For the text-containing cell, return its midpoint in (X, Y) coordinate format. 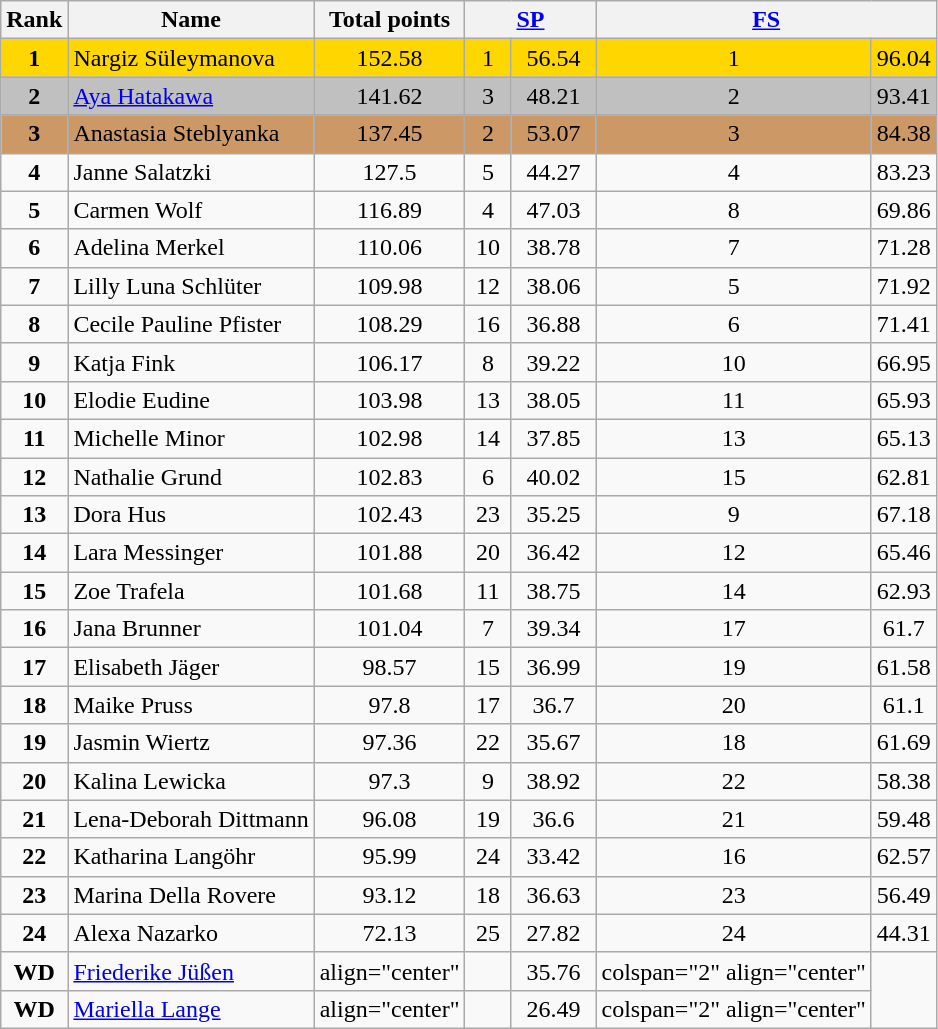
62.57 (904, 857)
Zoe Trafela (191, 591)
Alexa Nazarko (191, 933)
72.13 (390, 933)
108.29 (390, 324)
109.98 (390, 286)
56.49 (904, 895)
44.27 (554, 172)
95.99 (390, 857)
26.49 (554, 1009)
65.93 (904, 400)
102.83 (390, 477)
36.7 (554, 705)
96.04 (904, 58)
127.5 (390, 172)
71.92 (904, 286)
Elisabeth Jäger (191, 667)
Name (191, 20)
Elodie Eudine (191, 400)
40.02 (554, 477)
62.93 (904, 591)
Rank (34, 20)
93.12 (390, 895)
Anastasia Steblyanka (191, 134)
35.76 (554, 971)
36.6 (554, 819)
36.63 (554, 895)
97.8 (390, 705)
71.41 (904, 324)
39.22 (554, 362)
35.67 (554, 743)
58.38 (904, 781)
152.58 (390, 58)
61.7 (904, 629)
65.13 (904, 438)
Lara Messinger (191, 553)
38.75 (554, 591)
35.25 (554, 515)
33.42 (554, 857)
SP (530, 20)
37.85 (554, 438)
Nathalie Grund (191, 477)
61.58 (904, 667)
38.78 (554, 248)
38.06 (554, 286)
97.36 (390, 743)
67.18 (904, 515)
141.62 (390, 96)
38.05 (554, 400)
53.07 (554, 134)
Janne Salatzki (191, 172)
FS (766, 20)
106.17 (390, 362)
Dora Hus (191, 515)
98.57 (390, 667)
25 (488, 933)
61.1 (904, 705)
36.99 (554, 667)
47.03 (554, 210)
103.98 (390, 400)
Michelle Minor (191, 438)
Cecile Pauline Pfister (191, 324)
59.48 (904, 819)
Maike Pruss (191, 705)
66.95 (904, 362)
65.46 (904, 553)
Marina Della Rovere (191, 895)
Katharina Langöhr (191, 857)
62.81 (904, 477)
71.28 (904, 248)
69.86 (904, 210)
Friederike Jüßen (191, 971)
83.23 (904, 172)
97.3 (390, 781)
101.68 (390, 591)
Katja Fink (191, 362)
Lena-Deborah Dittmann (191, 819)
56.54 (554, 58)
Total points (390, 20)
Kalina Lewicka (191, 781)
102.43 (390, 515)
101.04 (390, 629)
Lilly Luna Schlüter (191, 286)
27.82 (554, 933)
Jasmin Wiertz (191, 743)
102.98 (390, 438)
39.34 (554, 629)
61.69 (904, 743)
93.41 (904, 96)
Adelina Merkel (191, 248)
36.88 (554, 324)
Mariella Lange (191, 1009)
116.89 (390, 210)
38.92 (554, 781)
137.45 (390, 134)
84.38 (904, 134)
110.06 (390, 248)
Nargiz Süleymanova (191, 58)
101.88 (390, 553)
48.21 (554, 96)
96.08 (390, 819)
36.42 (554, 553)
Jana Brunner (191, 629)
Carmen Wolf (191, 210)
Aya Hatakawa (191, 96)
44.31 (904, 933)
